Scan for the cell matching the given text and deliver its (x, y) coordinate at center. 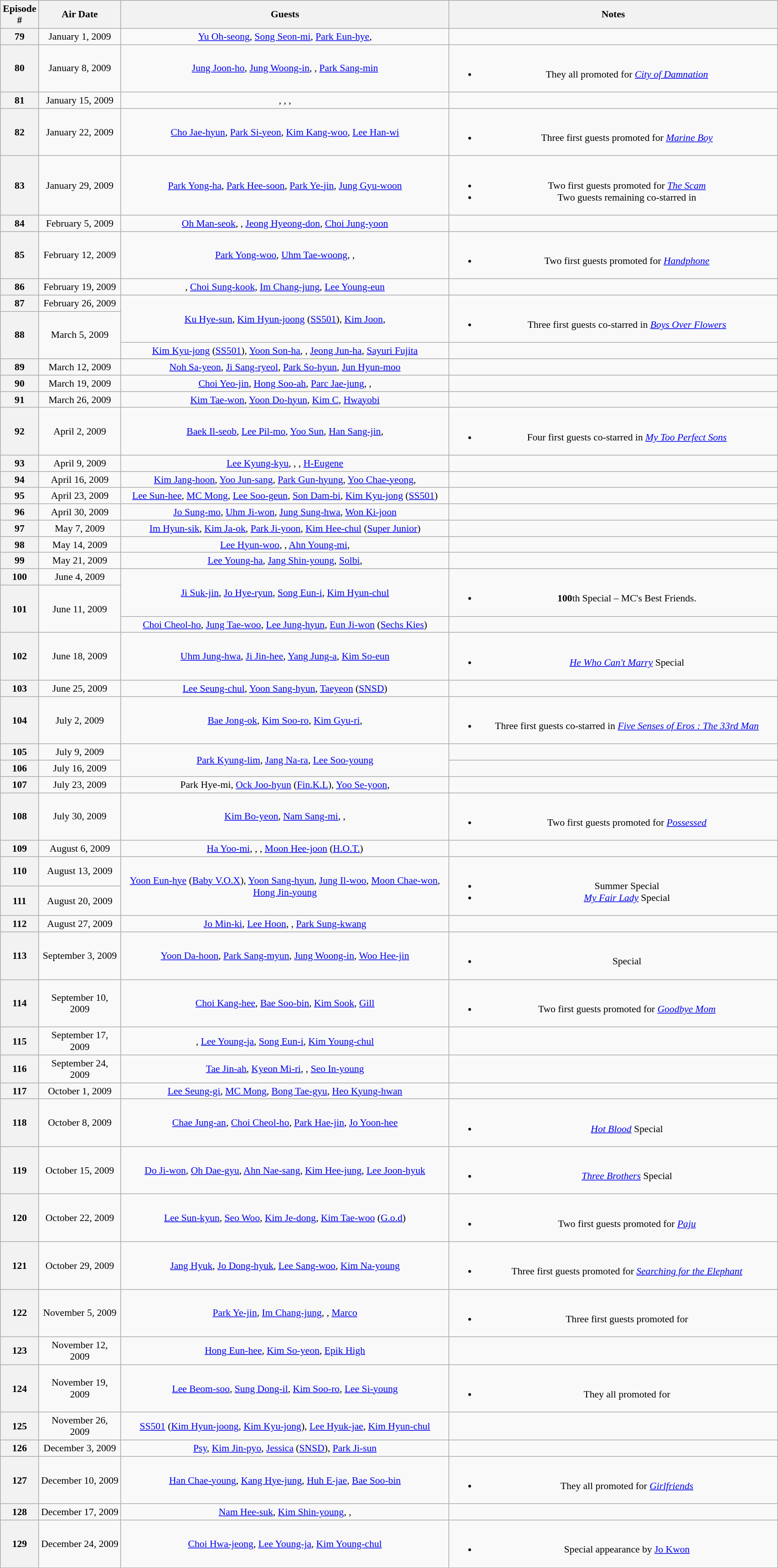
Im Hyun-sik, Kim Ja-ok, Park Ji-yoon, Kim Hee-chul (Super Junior) (285, 528)
June 4, 2009 (80, 577)
Jung Joon-ho, Jung Woong-in, , Park Sang-min (285, 68)
92 (20, 431)
Two first guests promoted for Possessed (613, 817)
118 (20, 1123)
March 12, 2009 (80, 367)
91 (20, 400)
101 (20, 609)
April 9, 2009 (80, 464)
95 (20, 496)
August 13, 2009 (80, 872)
January 1, 2009 (80, 36)
Lee Sun-kyun, Seo Woo, Kim Je-dong, Kim Tae-woo (G.o.d) (285, 1218)
Baek Il-seob, Lee Pil-mo, Yoo Sun, Han Sang-jin, (285, 431)
Two first guests promoted for Paju (613, 1218)
February 26, 2009 (80, 303)
82 (20, 132)
Cho Jae-hyun, Park Si-yeon, Kim Kang-woo, Lee Han-wi (285, 132)
Three first guests promoted for (613, 1313)
Park Yong-ha, Park Hee-soon, Park Ye-jin, Jung Gyu-woon (285, 186)
105 (20, 752)
November 12, 2009 (80, 1351)
November 19, 2009 (80, 1388)
96 (20, 512)
October 15, 2009 (80, 1170)
83 (20, 186)
September 24, 2009 (80, 1069)
Three first guests co-starred in Boys Over Flowers (613, 319)
Three first guests promoted for Marine Boy (613, 132)
April 2, 2009 (80, 431)
May 7, 2009 (80, 528)
Lee Young-ha, Jang Shin-young, Solbi, (285, 561)
Jo Min-ki, Lee Hoon, , Park Sung-kwang (285, 924)
Kim Bo-yeon, Nam Sang-mi, , (285, 817)
87 (20, 303)
January 29, 2009 (80, 186)
128 (20, 1512)
Jo Sung-mo, Uhm Ji-won, Jung Sung-hwa, Won Ki-joon (285, 512)
107 (20, 785)
Four first guests co-starred in My Too Perfect Sons (613, 431)
Two first guests promoted for Goodbye Mom (613, 1004)
125 (20, 1426)
Kim Jang-hoon, Yoo Jun-sang, Park Gun-hyung, Yoo Chae-yeong, (285, 480)
88 (20, 335)
79 (20, 36)
August 27, 2009 (80, 924)
SS501 (Kim Hyun-joong, Kim Kyu-jong), Lee Hyuk-jae, Kim Hyun-chul (285, 1426)
January 15, 2009 (80, 100)
May 14, 2009 (80, 545)
June 11, 2009 (80, 609)
94 (20, 480)
117 (20, 1091)
124 (20, 1388)
, Lee Young-ja, Song Eun-i, Kim Young-chul (285, 1041)
October 29, 2009 (80, 1266)
Park Yong-woo, Uhm Tae-woong, , (285, 255)
106 (20, 769)
Three first guests promoted for Searching for the Elephant (613, 1266)
Choi Yeo-jin, Hong Soo-ah, Parc Jae-jung, , (285, 383)
98 (20, 545)
Ji Suk-jin, Jo Hye-ryun, Song Eun-i, Kim Hyun-chul (285, 593)
Two first guests promoted for Handphone (613, 255)
He Who Can't Marry Special (613, 657)
Park Ye-jin, Im Chang-jung, , Marco (285, 1313)
Lee Seung-chul, Yoon Sang-hyun, Taeyeon (SNSD) (285, 688)
October 8, 2009 (80, 1123)
Hong Eun-hee, Kim So-yeon, Epik High (285, 1351)
February 12, 2009 (80, 255)
March 26, 2009 (80, 400)
July 2, 2009 (80, 720)
Choi Hwa-jeong, Lee Young-ja, Kim Young-chul (285, 1544)
86 (20, 287)
August 6, 2009 (80, 849)
Yoon Eun-hye (Baby V.O.X), Yoon Sang-hyun, Jung Il-woo, Moon Chae-won, Hong Jin-young (285, 886)
116 (20, 1069)
104 (20, 720)
Tae Jin-ah, Kyeon Mi-ri, , Seo In-young (285, 1069)
They all promoted for City of Damnation (613, 68)
122 (20, 1313)
121 (20, 1266)
Han Chae-young, Kang Hye-jung, Huh E-jae, Bae Soo-bin (285, 1480)
November 26, 2009 (80, 1426)
93 (20, 464)
Three first guests co-starred in Five Senses of Eros : The 33rd Man (613, 720)
October 22, 2009 (80, 1218)
Chae Jung-an, Choi Cheol-ho, Park Hae-jin, Jo Yoon-hee (285, 1123)
Ha Yoo-mi, , , Moon Hee-joon (H.O.T.) (285, 849)
115 (20, 1041)
119 (20, 1170)
November 5, 2009 (80, 1313)
Bae Jong-ok, Kim Soo-ro, Kim Gyu-ri, (285, 720)
Lee Seung-gi, MC Mong, Bong Tae-gyu, Heo Kyung-hwan (285, 1091)
Guests (285, 15)
81 (20, 100)
April 30, 2009 (80, 512)
December 17, 2009 (80, 1512)
April 23, 2009 (80, 496)
December 24, 2009 (80, 1544)
June 25, 2009 (80, 688)
September 17, 2009 (80, 1041)
March 5, 2009 (80, 335)
Yu Oh-seong, Song Seon-mi, Park Eun-hye, (285, 36)
April 16, 2009 (80, 480)
January 8, 2009 (80, 68)
December 10, 2009 (80, 1480)
109 (20, 849)
84 (20, 223)
111 (20, 901)
99 (20, 561)
110 (20, 872)
Notes (613, 15)
Special appearance by Jo Kwon (613, 1544)
80 (20, 68)
103 (20, 688)
Park Hye-mi, Ock Joo-hyun (Fin.K.L), Yoo Se-yoon, (285, 785)
Choi Cheol-ho, Jung Tae-woo, Lee Jung-hyun, Eun Ji-won (Sechs Kies) (285, 625)
They all promoted for Girlfriends (613, 1480)
Choi Kang-hee, Bae Soo-bin, Kim Sook, Gill (285, 1004)
September 10, 2009 (80, 1004)
120 (20, 1218)
July 30, 2009 (80, 817)
Jang Hyuk, Jo Dong-hyuk, Lee Sang-woo, Kim Na-young (285, 1266)
Air Date (80, 15)
112 (20, 924)
Do Ji-won, Oh Dae-gyu, Ahn Nae-sang, Kim Hee-jung, Lee Joon-hyuk (285, 1170)
Three Brothers Special (613, 1170)
, , , (285, 100)
129 (20, 1544)
Lee Beom-soo, Sung Dong-il, Kim Soo-ro, Lee Si-young (285, 1388)
March 19, 2009 (80, 383)
Noh Sa-yeon, Ji Sang-ryeol, Park So-hyun, Jun Hyun-moo (285, 367)
90 (20, 383)
127 (20, 1480)
100 (20, 577)
Park Kyung-lim, Jang Na-ra, Lee Soo-young (285, 761)
July 23, 2009 (80, 785)
February 19, 2009 (80, 287)
July 9, 2009 (80, 752)
126 (20, 1449)
102 (20, 657)
97 (20, 528)
123 (20, 1351)
Oh Man-seok, , Jeong Hyeong-don, Choi Jung-yoon (285, 223)
113 (20, 956)
Lee Sun-hee, MC Mong, Lee Soo-geun, Son Dam-bi, Kim Kyu-jong (SS501) (285, 496)
Uhm Jung-hwa, Ji Jin-hee, Yang Jung-a, Kim So-eun (285, 657)
Summer SpecialMy Fair Lady Special (613, 886)
100th Special – MC's Best Friends. (613, 593)
Kim Tae-won, Yoon Do-hyun, Kim C, Hwayobi (285, 400)
Special (613, 956)
December 3, 2009 (80, 1449)
June 18, 2009 (80, 657)
Nam Hee-suk, Kim Shin-young, , (285, 1512)
85 (20, 255)
January 22, 2009 (80, 132)
Lee Hyun-woo, , Ahn Young-mi, (285, 545)
They all promoted for (613, 1388)
Psy, Kim Jin-pyo, Jessica (SNSD), Park Ji-sun (285, 1449)
Episode # (20, 15)
Two first guests promoted for The ScamTwo guests remaining co-starred in (613, 186)
February 5, 2009 (80, 223)
Kim Kyu-jong (SS501), Yoon Son-ha, , Jeong Jun-ha, Sayuri Fujita (285, 351)
October 1, 2009 (80, 1091)
Lee Kyung-kyu, , , H-Eugene (285, 464)
Yoon Da-hoon, Park Sang-myun, Jung Woong-in, Woo Hee-jin (285, 956)
August 20, 2009 (80, 901)
Hot Blood Special (613, 1123)
, Choi Sung-kook, Im Chang-jung, Lee Young-eun (285, 287)
May 21, 2009 (80, 561)
108 (20, 817)
89 (20, 367)
Ku Hye-sun, Kim Hyun-joong (SS501), Kim Joon, (285, 319)
September 3, 2009 (80, 956)
July 16, 2009 (80, 769)
114 (20, 1004)
